Determine the (X, Y) coordinate at the center of the cell enclosing the given text.  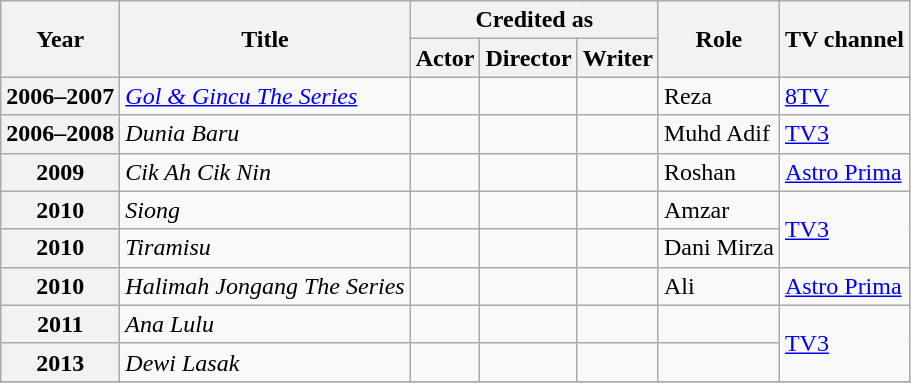
8TV (844, 96)
Halimah Jongang The Series (265, 286)
Dewi Lasak (265, 362)
2006–2008 (60, 134)
Dunia Baru (265, 134)
2009 (60, 172)
2013 (60, 362)
Year (60, 39)
Director (528, 58)
Title (265, 39)
2011 (60, 324)
Gol & Gincu The Series (265, 96)
Cik Ah Cik Nin (265, 172)
TV channel (844, 39)
Tiramisu (265, 248)
Siong (265, 210)
Actor (445, 58)
Amzar (718, 210)
Dani Mirza (718, 248)
Roshan (718, 172)
2006–2007 (60, 96)
Ali (718, 286)
Writer (618, 58)
Muhd Adif (718, 134)
Role (718, 39)
Ana Lulu (265, 324)
Reza (718, 96)
Credited as (534, 20)
